Output the (x, y) coordinate of the center of the cell containing the given text.  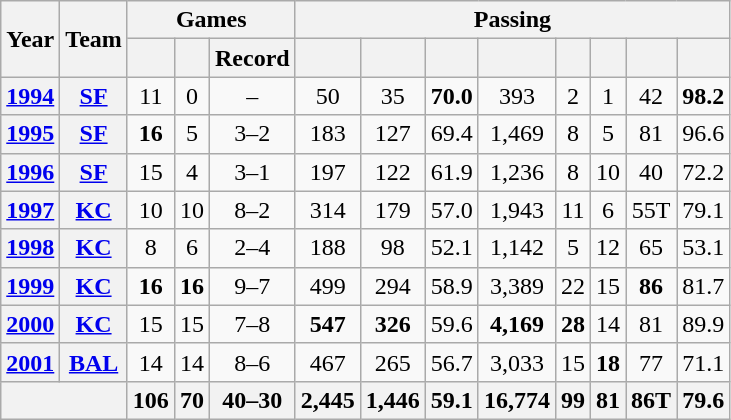
77 (652, 362)
0 (192, 96)
8–2 (252, 210)
40–30 (252, 400)
1997 (30, 210)
1998 (30, 248)
197 (328, 172)
188 (328, 248)
99 (572, 400)
69.4 (452, 134)
59.1 (452, 400)
2,445 (328, 400)
3,033 (516, 362)
9–7 (252, 286)
2 (572, 96)
79.6 (704, 400)
2001 (30, 362)
1 (608, 96)
294 (392, 286)
183 (328, 134)
2000 (30, 324)
50 (328, 96)
4 (192, 172)
393 (516, 96)
1999 (30, 286)
3–1 (252, 172)
326 (392, 324)
89.9 (704, 324)
86T (652, 400)
18 (608, 362)
314 (328, 210)
1994 (30, 96)
106 (150, 400)
1,236 (516, 172)
86 (652, 286)
72.2 (704, 172)
59.6 (452, 324)
1,469 (516, 134)
16,774 (516, 400)
81.7 (704, 286)
Team (94, 39)
Year (30, 39)
2–4 (252, 248)
3–2 (252, 134)
Record (252, 58)
71.1 (704, 362)
55T (652, 210)
79.1 (704, 210)
28 (572, 324)
265 (392, 362)
22 (572, 286)
58.9 (452, 286)
42 (652, 96)
52.1 (452, 248)
70.0 (452, 96)
98.2 (704, 96)
4,169 (516, 324)
BAL (94, 362)
53.1 (704, 248)
57.0 (452, 210)
1,943 (516, 210)
467 (328, 362)
65 (652, 248)
499 (328, 286)
179 (392, 210)
12 (608, 248)
3,389 (516, 286)
98 (392, 248)
1996 (30, 172)
1995 (30, 134)
70 (192, 400)
547 (328, 324)
61.9 (452, 172)
7–8 (252, 324)
Games (211, 20)
56.7 (452, 362)
1,446 (392, 400)
35 (392, 96)
40 (652, 172)
Passing (512, 20)
– (252, 96)
8–6 (252, 362)
1,142 (516, 248)
96.6 (704, 134)
122 (392, 172)
127 (392, 134)
